Provide the [x, y] coordinate of the cell's center where the given text is located.  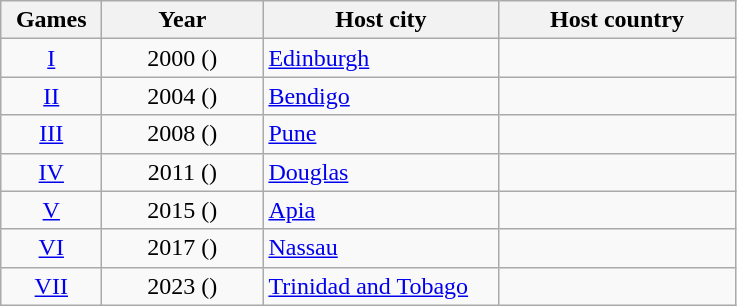
Bendigo [381, 96]
Douglas [381, 172]
Host country [617, 20]
III [52, 134]
2011 () [182, 172]
Trinidad and Tobago [381, 286]
Pune [381, 134]
Apia [381, 210]
VI [52, 248]
2000 () [182, 58]
II [52, 96]
IV [52, 172]
2023 () [182, 286]
2008 () [182, 134]
V [52, 210]
I [52, 58]
Year [182, 20]
Host city [381, 20]
Nassau [381, 248]
VII [52, 286]
Edinburgh [381, 58]
2015 () [182, 210]
2017 () [182, 248]
Games [52, 20]
2004 () [182, 96]
